From the cell containing the given text, extract its center point as (x, y) coordinate. 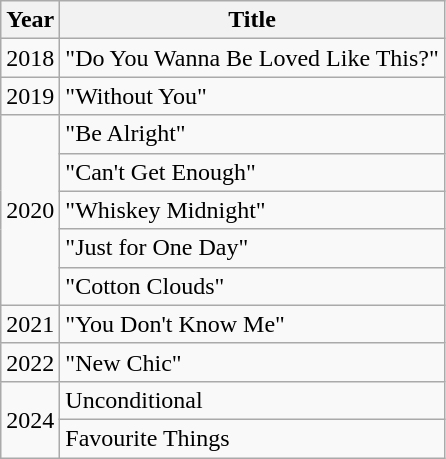
"Be Alright" (252, 134)
"Just for One Day" (252, 248)
2021 (30, 324)
Unconditional (252, 400)
2020 (30, 210)
Favourite Things (252, 438)
"Do You Wanna Be Loved Like This?" (252, 58)
"Can't Get Enough" (252, 172)
"New Chic" (252, 362)
"You Don't Know Me" (252, 324)
Title (252, 20)
2019 (30, 96)
"Whiskey Midnight" (252, 210)
"Without You" (252, 96)
Year (30, 20)
"Cotton Clouds" (252, 286)
2024 (30, 419)
2018 (30, 58)
2022 (30, 362)
